Find where the given text appears and provide that cell's center as (X, Y) coordinate. 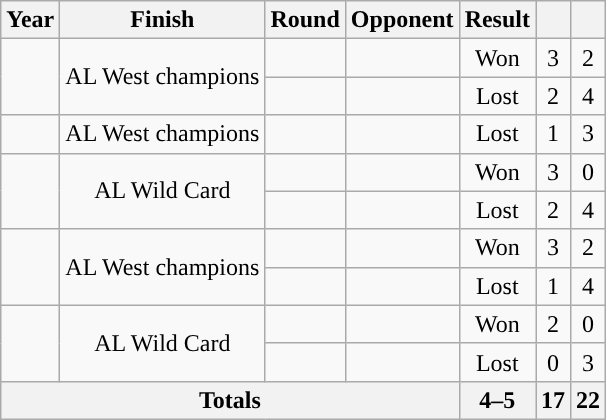
17 (554, 400)
Round (305, 20)
Finish (162, 20)
Result (497, 20)
Totals (230, 400)
Opponent (402, 20)
Year (30, 20)
4–5 (497, 400)
22 (588, 400)
